For the text-containing cell, return its midpoint in [x, y] coordinate format. 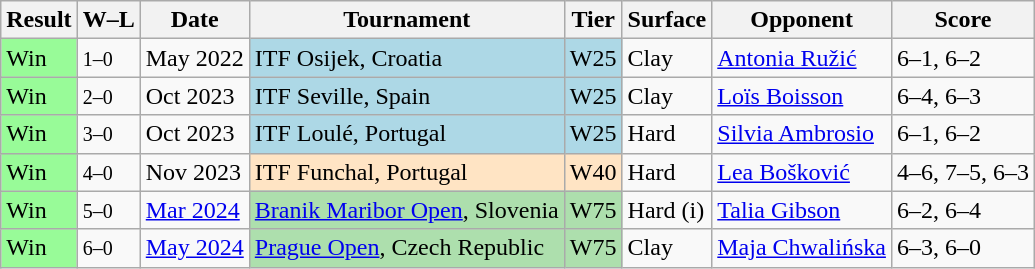
3–0 [108, 134]
6–2, 6–4 [962, 210]
W–L [108, 20]
Tier [593, 20]
ITF Funchal, Portugal [406, 172]
Score [962, 20]
6–4, 6–3 [962, 96]
Result [39, 20]
Surface [667, 20]
1–0 [108, 58]
May 2024 [194, 248]
Branik Maribor Open, Slovenia [406, 210]
Silvia Ambrosio [802, 134]
Maja Chwalińska [802, 248]
4–6, 7–5, 6–3 [962, 172]
Opponent [802, 20]
Antonia Ružić [802, 58]
2–0 [108, 96]
Mar 2024 [194, 210]
W40 [593, 172]
ITF Seville, Spain [406, 96]
Talia Gibson [802, 210]
5–0 [108, 210]
Date [194, 20]
Tournament [406, 20]
6–0 [108, 248]
Hard (i) [667, 210]
Lea Bošković [802, 172]
Loïs Boisson [802, 96]
ITF Loulé, Portugal [406, 134]
4–0 [108, 172]
Prague Open, Czech Republic [406, 248]
ITF Osijek, Croatia [406, 58]
Nov 2023 [194, 172]
May 2022 [194, 58]
6–3, 6–0 [962, 248]
